Return (X, Y) of the center of cell containing provided text 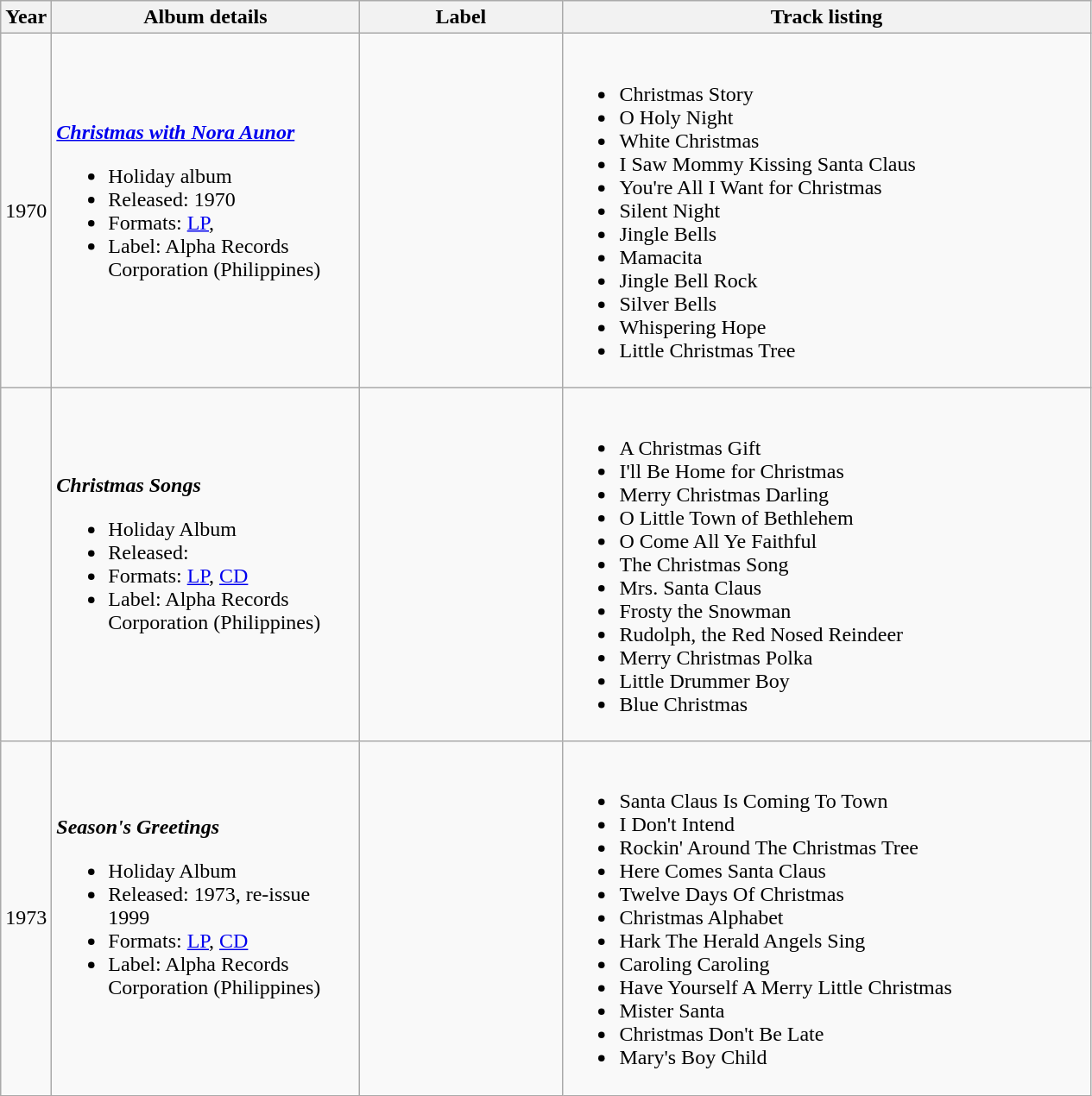
Season's GreetingsHoliday AlbumReleased: 1973, re-issue 1999Formats: LP, CDLabel: Alpha Records Corporation (Philippines) (205, 918)
Label (461, 17)
Christmas with Nora AunorHoliday albumReleased: 1970Formats: LP,Label: Alpha Records Corporation (Philippines) (205, 211)
Track listing (827, 17)
1973 (26, 918)
Year (26, 17)
1970 (26, 211)
Album details (205, 17)
Christmas SongsHoliday AlbumReleased:Formats: LP, CDLabel: Alpha Records Corporation (Philippines) (205, 564)
